From the cell containing the given text, extract its center point as (X, Y) coordinate. 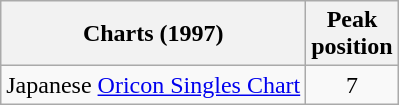
Peakposition (352, 34)
7 (352, 85)
Japanese Oricon Singles Chart (154, 85)
Charts (1997) (154, 34)
